Identify which cell holds the provided text, then report its (X, Y) central coordinate. 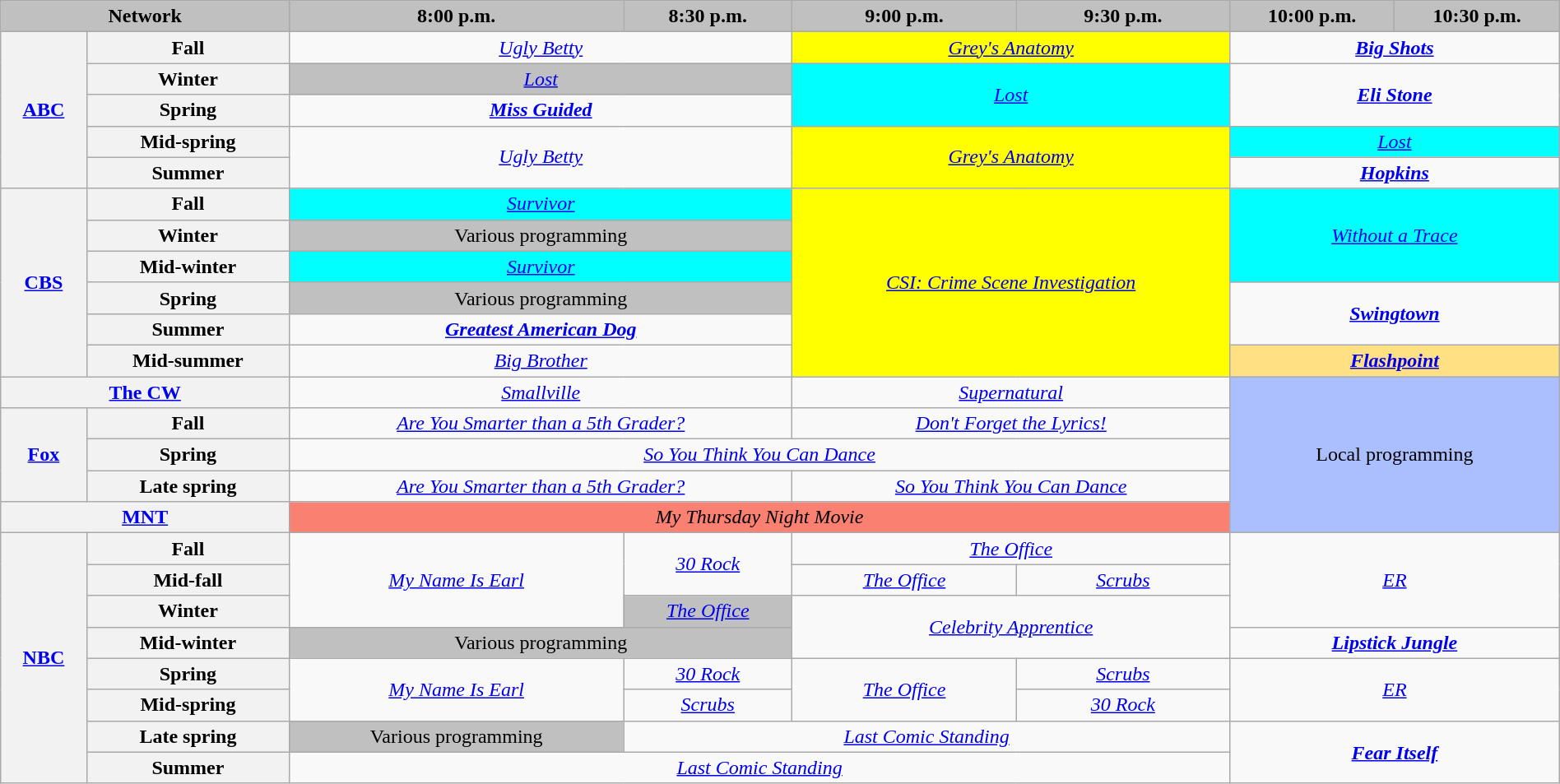
9:00 p.m. (904, 16)
Mid-summer (188, 360)
Without a Trace (1395, 235)
Fox (44, 455)
Lipstick Jungle (1395, 643)
Greatest American Dog (541, 329)
Smallville (541, 392)
Flashpoint (1395, 360)
9:30 p.m. (1122, 16)
Miss Guided (541, 110)
Swingtown (1395, 313)
Supernatural (1011, 392)
CSI: Crime Scene Investigation (1011, 282)
Mid-fall (188, 580)
The CW (145, 392)
NBC (44, 658)
Big Shots (1395, 48)
My Thursday Night Movie (760, 517)
Hopkins (1395, 173)
CBS (44, 282)
Local programming (1395, 455)
Big Brother (541, 360)
10:30 p.m. (1477, 16)
8:00 p.m. (457, 16)
Don't Forget the Lyrics! (1011, 424)
10:00 p.m. (1312, 16)
Network (145, 16)
Fear Itself (1395, 752)
Celebrity Apprentice (1011, 627)
Eli Stone (1395, 95)
8:30 p.m. (708, 16)
MNT (145, 517)
ABC (44, 110)
